Return the (x, y) coordinate for the center point of the cell that contains the specified text.  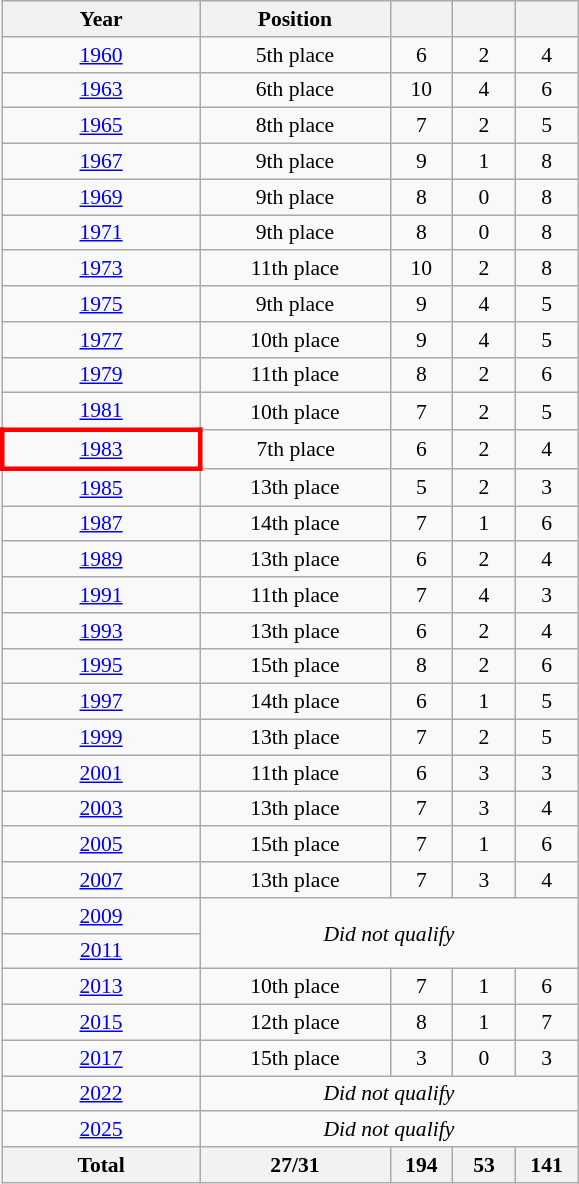
1973 (101, 269)
2009 (101, 916)
2017 (101, 1058)
7th place (295, 450)
Position (295, 19)
Total (101, 1165)
1981 (101, 412)
2007 (101, 880)
5th place (295, 55)
1999 (101, 738)
2013 (101, 987)
1989 (101, 560)
2015 (101, 1023)
2011 (101, 951)
1960 (101, 55)
1997 (101, 702)
2005 (101, 845)
1985 (101, 488)
53 (484, 1165)
1971 (101, 233)
1967 (101, 162)
12th place (295, 1023)
141 (546, 1165)
2001 (101, 773)
2022 (101, 1094)
1975 (101, 304)
194 (422, 1165)
1987 (101, 524)
1993 (101, 631)
Year (101, 19)
1979 (101, 375)
1983 (101, 450)
2003 (101, 809)
1995 (101, 666)
1977 (101, 340)
27/31 (295, 1165)
8th place (295, 126)
1991 (101, 595)
6th place (295, 90)
2025 (101, 1130)
1969 (101, 197)
1963 (101, 90)
1965 (101, 126)
